Detect which cell encompasses the target text, then output its (x, y) center coordinate. 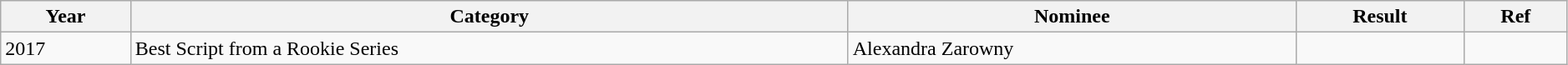
Alexandra Zarowny (1072, 48)
Nominee (1072, 17)
Best Script from a Rookie Series (490, 48)
Ref (1515, 17)
Result (1380, 17)
Category (490, 17)
Year (65, 17)
2017 (65, 48)
